Search for the cell housing the specified text and yield its (X, Y) center coordinate. 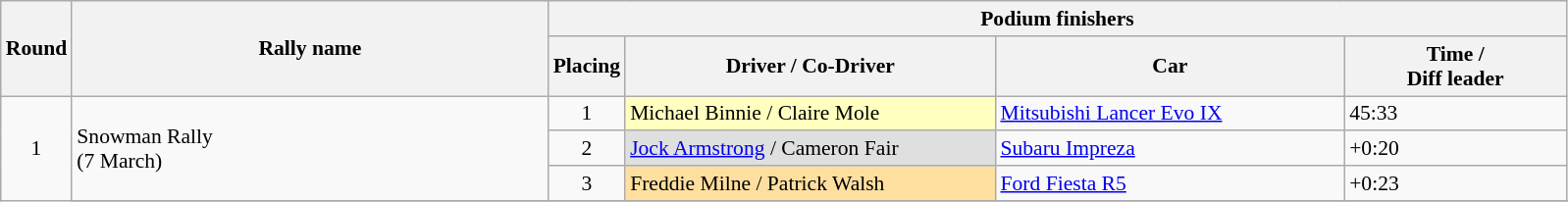
Round (37, 49)
Michael Binnie / Claire Mole (810, 114)
Placing (587, 67)
3 (587, 183)
Rally name (310, 49)
Driver / Co-Driver (810, 67)
Freddie Milne / Patrick Walsh (810, 183)
Ford Fiesta R5 (1170, 183)
Jock Armstrong / Cameron Fair (810, 149)
45:33 (1455, 114)
Snowman Rally(7 March) (310, 149)
Subaru Impreza (1170, 149)
Car (1170, 67)
Mitsubishi Lancer Evo IX (1170, 114)
+0:20 (1455, 149)
Podium finishers (1058, 19)
Time /Diff leader (1455, 67)
2 (587, 149)
+0:23 (1455, 183)
